Detect which cell encompasses the target text, then output its (X, Y) center coordinate. 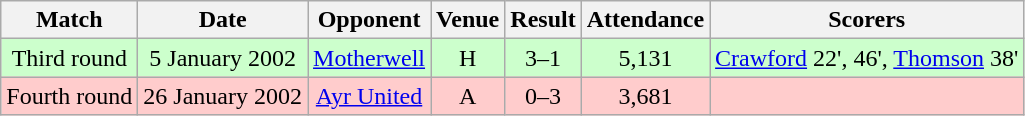
5 January 2002 (223, 58)
Motherwell (370, 58)
Crawford 22', 46', Thomson 38' (867, 58)
Match (70, 20)
Opponent (370, 20)
Venue (468, 20)
H (468, 58)
3,681 (645, 96)
26 January 2002 (223, 96)
Attendance (645, 20)
Third round (70, 58)
Scorers (867, 20)
Date (223, 20)
Ayr United (370, 96)
Result (543, 20)
0–3 (543, 96)
Fourth round (70, 96)
5,131 (645, 58)
3–1 (543, 58)
A (468, 96)
